Find where the given text appears and provide that cell's center as (X, Y) coordinate. 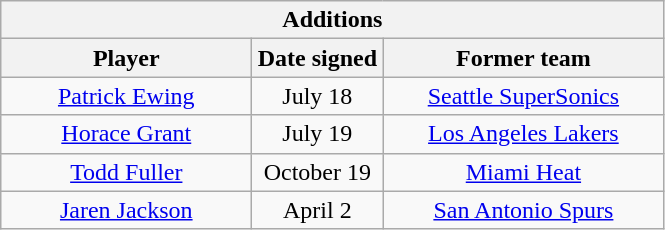
Player (126, 58)
Los Angeles Lakers (524, 134)
Jaren Jackson (126, 210)
San Antonio Spurs (524, 210)
Date signed (318, 58)
Miami Heat (524, 172)
July 18 (318, 96)
October 19 (318, 172)
Horace Grant (126, 134)
July 19 (318, 134)
Former team (524, 58)
April 2 (318, 210)
Seattle SuperSonics (524, 96)
Patrick Ewing (126, 96)
Todd Fuller (126, 172)
Additions (332, 20)
